Output the (x, y) coordinate of the center of the cell containing the given text.  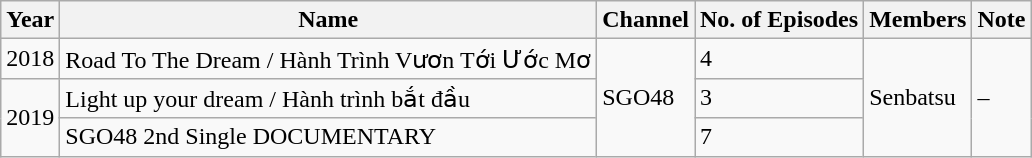
Members (918, 20)
Year (30, 20)
Name (328, 20)
Road To The Dream / Hành Trình Vươn Tới Ước Mơ (328, 59)
3 (778, 98)
4 (778, 59)
Note (1002, 20)
2019 (30, 117)
SGO48 (646, 98)
Senbatsu (918, 98)
7 (778, 137)
No. of Episodes (778, 20)
– (1002, 98)
Channel (646, 20)
SGO48 2nd Single DOCUMENTARY (328, 137)
Light up your dream / Hành trình bắt đầu (328, 98)
2018 (30, 59)
